Return (x, y) of the center of cell containing provided text 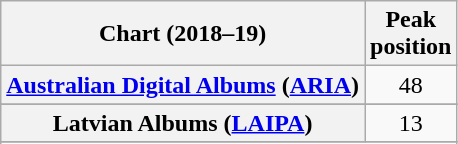
Australian Digital Albums (ARIA) (183, 85)
13 (411, 123)
Chart (2018–19) (183, 34)
Latvian Albums (LAIPA) (183, 123)
Peakposition (411, 34)
48 (411, 85)
